Provide the [x, y] coordinate of the cell's center where the given text is located.  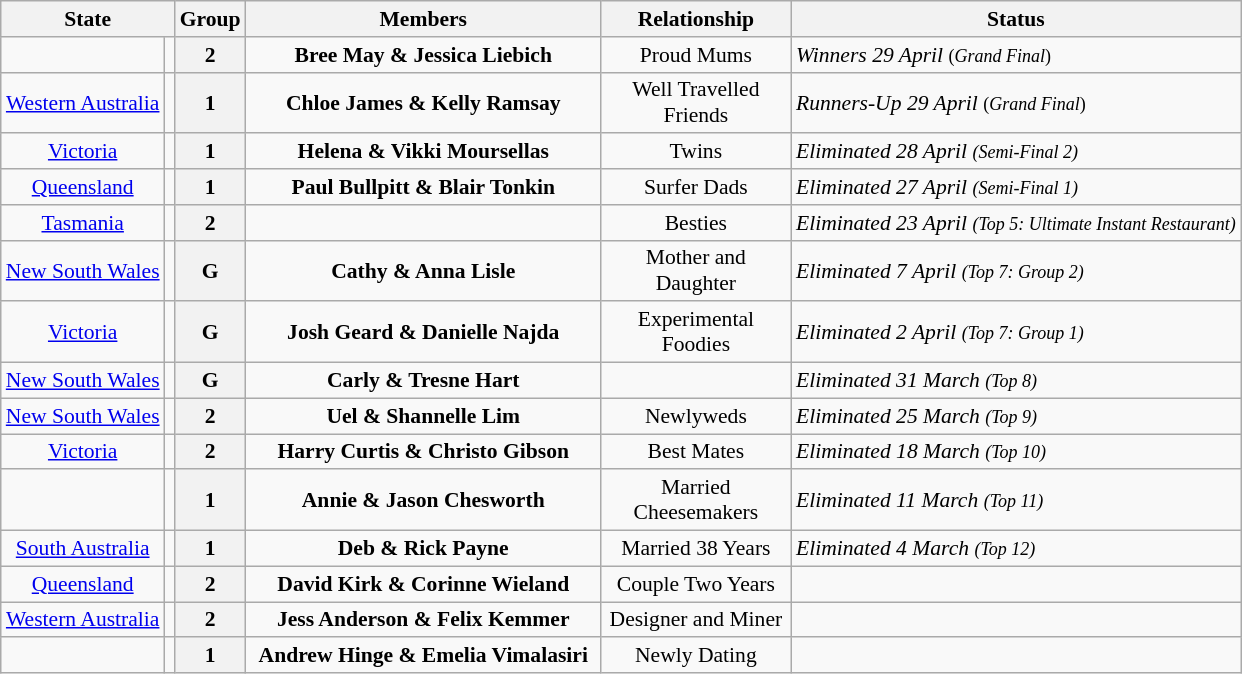
Couple Two Years [696, 584]
Eliminated 31 March (Top 8) [1016, 381]
Uel & Shannelle Lim [424, 416]
Newlyweds [696, 416]
Eliminated 23 April (Top 5: Ultimate Instant Restaurant) [1016, 223]
Andrew Hinge & Emelia Vimalasiri [424, 656]
Mother and Daughter [696, 270]
Status [1016, 19]
Helena & Vikki Moursellas [424, 152]
Married Cheesemakers [696, 500]
Experimental Foodies [696, 332]
Designer and Miner [696, 620]
Eliminated 25 March (Top 9) [1016, 416]
Harry Curtis & Christo Gibson [424, 452]
Carly & Tresne Hart [424, 381]
Well Travelled Friends [696, 102]
Eliminated 4 March (Top 12) [1016, 549]
Jess Anderson & Felix Kemmer [424, 620]
Runners-Up 29 April (Grand Final) [1016, 102]
Married 38 Years [696, 549]
South Australia [83, 549]
Cathy & Anna Lisle [424, 270]
Annie & Jason Chesworth [424, 500]
Tasmania [83, 223]
Proud Mums [696, 55]
Besties [696, 223]
Paul Bullpitt & Blair Tonkin [424, 187]
Josh Geard & Danielle Najda [424, 332]
Relationship [696, 19]
State [88, 19]
Eliminated 28 April (Semi-Final 2) [1016, 152]
Group [210, 19]
Eliminated 27 April (Semi-Final 1) [1016, 187]
Members [424, 19]
David Kirk & Corinne Wieland [424, 584]
Winners 29 April (Grand Final) [1016, 55]
Eliminated 7 April (Top 7: Group 2) [1016, 270]
Eliminated 2 April (Top 7: Group 1) [1016, 332]
Deb & Rick Payne [424, 549]
Best Mates [696, 452]
Newly Dating [696, 656]
Eliminated 18 March (Top 10) [1016, 452]
Surfer Dads [696, 187]
Twins [696, 152]
Eliminated 11 March (Top 11) [1016, 500]
Bree May & Jessica Liebich [424, 55]
Chloe James & Kelly Ramsay [424, 102]
